Detect which cell encompasses the target text, then output its (x, y) center coordinate. 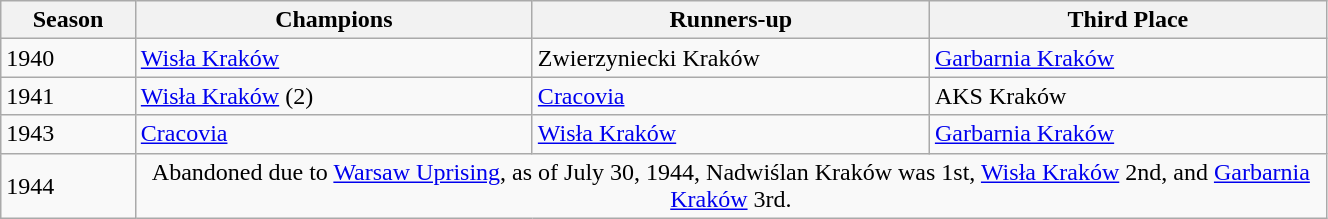
Third Place (1128, 20)
Abandoned due to Warsaw Uprising, as of July 30, 1944, Nadwiślan Kraków was 1st, Wisła Kraków 2nd, and Garbarnia Kraków 3rd. (730, 186)
1941 (68, 96)
Wisła Kraków (2) (334, 96)
1940 (68, 58)
1944 (68, 186)
Champions (334, 20)
Season (68, 20)
Runners-up (730, 20)
1943 (68, 134)
Zwierzyniecki Kraków (730, 58)
AKS Kraków (1128, 96)
